Scan for the cell matching the given text and deliver its [X, Y] coordinate at center. 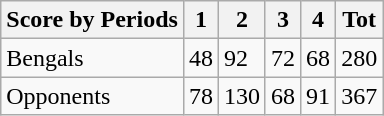
280 [360, 58]
Opponents [92, 96]
91 [318, 96]
367 [360, 96]
Score by Periods [92, 20]
1 [200, 20]
2 [242, 20]
Tot [360, 20]
4 [318, 20]
78 [200, 96]
48 [200, 58]
130 [242, 96]
Bengals [92, 58]
72 [282, 58]
3 [282, 20]
92 [242, 58]
